Determine the (X, Y) coordinate at the center of the cell enclosing the given text.  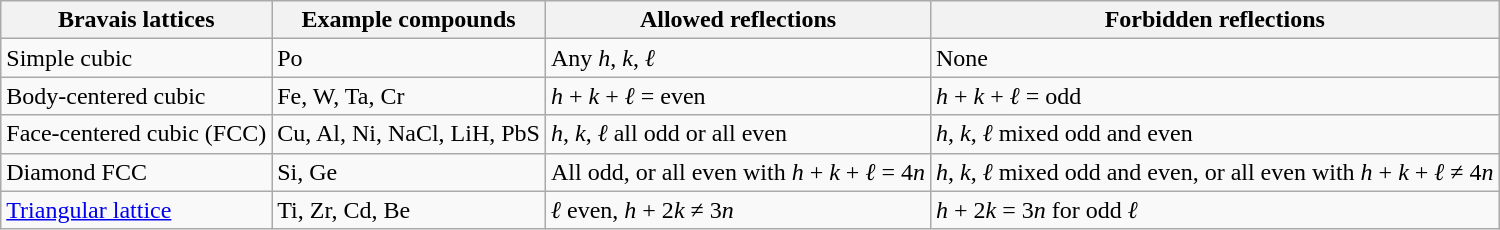
ℓ even, h + 2k ≠ 3n (738, 210)
Fe, W, Ta, Cr (409, 96)
h + k + ℓ = even (738, 96)
Simple cubic (136, 58)
h, k, ℓ mixed odd and even (1214, 134)
Bravais lattices (136, 20)
Face-centered cubic (FCC) (136, 134)
h, k, ℓ mixed odd and even, or all even with h + k + ℓ ≠ 4n (1214, 172)
Allowed reflections (738, 20)
Po (409, 58)
All odd, or all even with h + k + ℓ = 4n (738, 172)
Cu, Al, Ni, NaCl, LiH, PbS (409, 134)
Body-centered cubic (136, 96)
Si, Ge (409, 172)
Diamond FCC (136, 172)
h + 2k = 3n for odd ℓ (1214, 210)
Example compounds (409, 20)
Ti, Zr, Cd, Be (409, 210)
h, k, ℓ all odd or all even (738, 134)
None (1214, 58)
Any h, k, ℓ (738, 58)
Forbidden reflections (1214, 20)
Triangular lattice (136, 210)
h + k + ℓ = odd (1214, 96)
